Return the [X, Y] coordinate for the center point of the cell that contains the specified text.  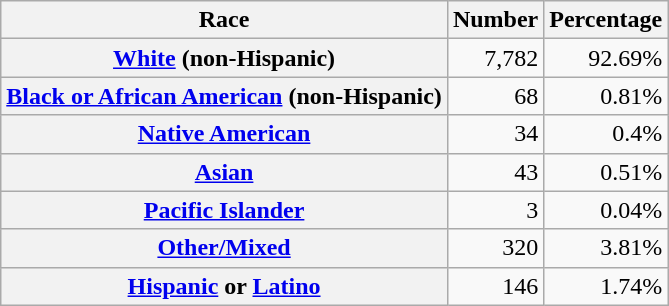
146 [495, 286]
Black or African American (non-Hispanic) [224, 96]
7,782 [495, 58]
Number [495, 20]
43 [495, 172]
Native American [224, 134]
Race [224, 20]
0.04% [606, 210]
3 [495, 210]
1.74% [606, 286]
Percentage [606, 20]
3.81% [606, 248]
Hispanic or Latino [224, 286]
White (non-Hispanic) [224, 58]
Other/Mixed [224, 248]
92.69% [606, 58]
320 [495, 248]
34 [495, 134]
68 [495, 96]
0.4% [606, 134]
0.81% [606, 96]
Pacific Islander [224, 210]
Asian [224, 172]
0.51% [606, 172]
